Capture the cell that displays the provided text and extract its [X, Y] central coordinate. 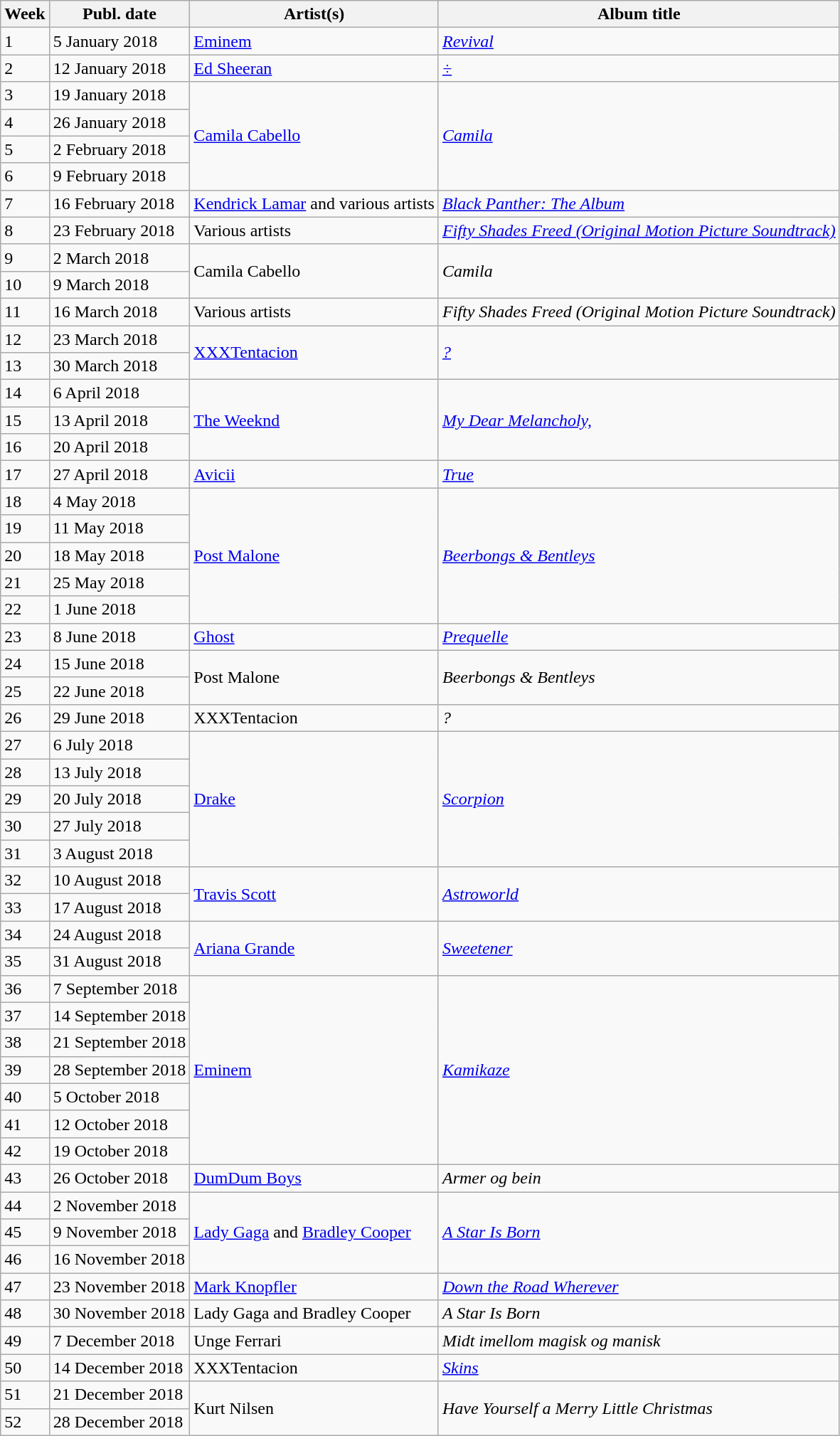
5 October 2018 [119, 1097]
19 [25, 528]
30 March 2018 [119, 366]
÷ [639, 68]
21 [25, 583]
17 [25, 474]
Astroworld [639, 894]
47 [25, 1287]
29 June 2018 [119, 718]
26 January 2018 [119, 122]
44 [25, 1206]
50 [25, 1368]
12 [25, 339]
Publ. date [119, 14]
30 [25, 826]
16 November 2018 [119, 1260]
Mark Knopfler [314, 1287]
2 November 2018 [119, 1206]
13 July 2018 [119, 772]
2 [25, 68]
Have Yourself a Merry Little Christmas [639, 1408]
16 [25, 447]
13 [25, 366]
True [639, 474]
1 [25, 41]
51 [25, 1395]
Prequelle [639, 637]
Album title [639, 14]
21 December 2018 [119, 1395]
27 April 2018 [119, 474]
49 [25, 1341]
23 November 2018 [119, 1287]
14 September 2018 [119, 1016]
Week [25, 14]
26 October 2018 [119, 1178]
27 July 2018 [119, 826]
Travis Scott [314, 894]
18 [25, 501]
27 [25, 745]
19 October 2018 [119, 1151]
Kamikaze [639, 1070]
46 [25, 1260]
4 May 2018 [119, 501]
45 [25, 1233]
11 [25, 312]
22 June 2018 [119, 691]
8 June 2018 [119, 637]
6 July 2018 [119, 745]
10 August 2018 [119, 881]
39 [25, 1070]
7 September 2018 [119, 989]
1 June 2018 [119, 610]
29 [25, 799]
28 September 2018 [119, 1070]
52 [25, 1422]
The Weeknd [314, 420]
Avicii [314, 474]
2 February 2018 [119, 149]
11 May 2018 [119, 528]
18 May 2018 [119, 555]
21 September 2018 [119, 1043]
20 [25, 555]
30 November 2018 [119, 1314]
41 [25, 1124]
25 May 2018 [119, 583]
17 August 2018 [119, 908]
12 January 2018 [119, 68]
3 [25, 95]
31 August 2018 [119, 962]
Armer og bein [639, 1178]
43 [25, 1178]
3 August 2018 [119, 853]
32 [25, 881]
25 [25, 691]
7 [25, 203]
Kendrick Lamar and various artists [314, 203]
20 July 2018 [119, 799]
Sweetener [639, 948]
6 April 2018 [119, 393]
34 [25, 935]
9 November 2018 [119, 1233]
Ariana Grande [314, 948]
Midt imellom magisk og manisk [639, 1341]
42 [25, 1151]
Revival [639, 41]
23 February 2018 [119, 230]
16 March 2018 [119, 312]
35 [25, 962]
Black Panther: The Album [639, 203]
Ed Sheeran [314, 68]
20 April 2018 [119, 447]
9 [25, 257]
2 March 2018 [119, 257]
23 [25, 637]
38 [25, 1043]
14 December 2018 [119, 1368]
My Dear Melancholy, [639, 420]
5 January 2018 [119, 41]
33 [25, 908]
Down the Road Wherever [639, 1287]
31 [25, 853]
7 December 2018 [119, 1341]
15 June 2018 [119, 664]
9 March 2018 [119, 284]
24 [25, 664]
Unge Ferrari [314, 1341]
16 February 2018 [119, 203]
Skins [639, 1368]
DumDum Boys [314, 1178]
36 [25, 989]
19 January 2018 [119, 95]
Kurt Nilsen [314, 1408]
15 [25, 420]
4 [25, 122]
Ghost [314, 637]
Artist(s) [314, 14]
6 [25, 176]
Drake [314, 799]
Scorpion [639, 799]
8 [25, 230]
24 August 2018 [119, 935]
28 December 2018 [119, 1422]
28 [25, 772]
48 [25, 1314]
12 October 2018 [119, 1124]
13 April 2018 [119, 420]
14 [25, 393]
26 [25, 718]
5 [25, 149]
9 February 2018 [119, 176]
22 [25, 610]
37 [25, 1016]
10 [25, 284]
40 [25, 1097]
23 March 2018 [119, 339]
